Find where the given text appears and provide that cell's center as (x, y) coordinate. 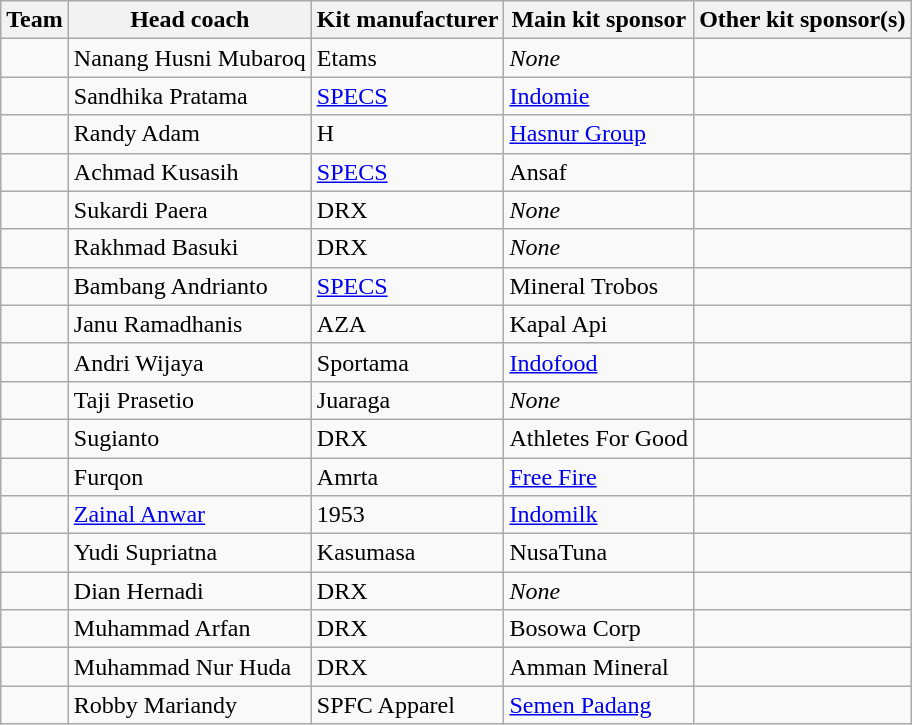
1953 (408, 515)
Kapal Api (599, 324)
SPFC Apparel (408, 705)
Taji Prasetio (190, 400)
Kasumasa (408, 553)
Andri Wijaya (190, 362)
Randy Adam (190, 134)
Hasnur Group (599, 134)
Free Fire (599, 477)
Kit manufacturer (408, 20)
Bosowa Corp (599, 629)
Athletes For Good (599, 438)
Indomilk (599, 515)
Team (35, 20)
Sportama (408, 362)
Other kit sponsor(s) (802, 20)
Robby Mariandy (190, 705)
Head coach (190, 20)
NusaTuna (599, 553)
Sandhika Pratama (190, 96)
Juaraga (408, 400)
Amman Mineral (599, 667)
Sukardi Paera (190, 210)
Zainal Anwar (190, 515)
Achmad Kusasih (190, 172)
Indomie (599, 96)
Janu Ramadhanis (190, 324)
Furqon (190, 477)
H (408, 134)
Semen Padang (599, 705)
Nanang Husni Mubaroq (190, 58)
Rakhmad Basuki (190, 248)
Bambang Andrianto (190, 286)
Mineral Trobos (599, 286)
AZA (408, 324)
Indofood (599, 362)
Muhammad Arfan (190, 629)
Yudi Supriatna (190, 553)
Dian Hernadi (190, 591)
Sugianto (190, 438)
Amrta (408, 477)
Main kit sponsor (599, 20)
Etams (408, 58)
Muhammad Nur Huda (190, 667)
Ansaf (599, 172)
